From the cell containing the given text, extract its center point as (x, y) coordinate. 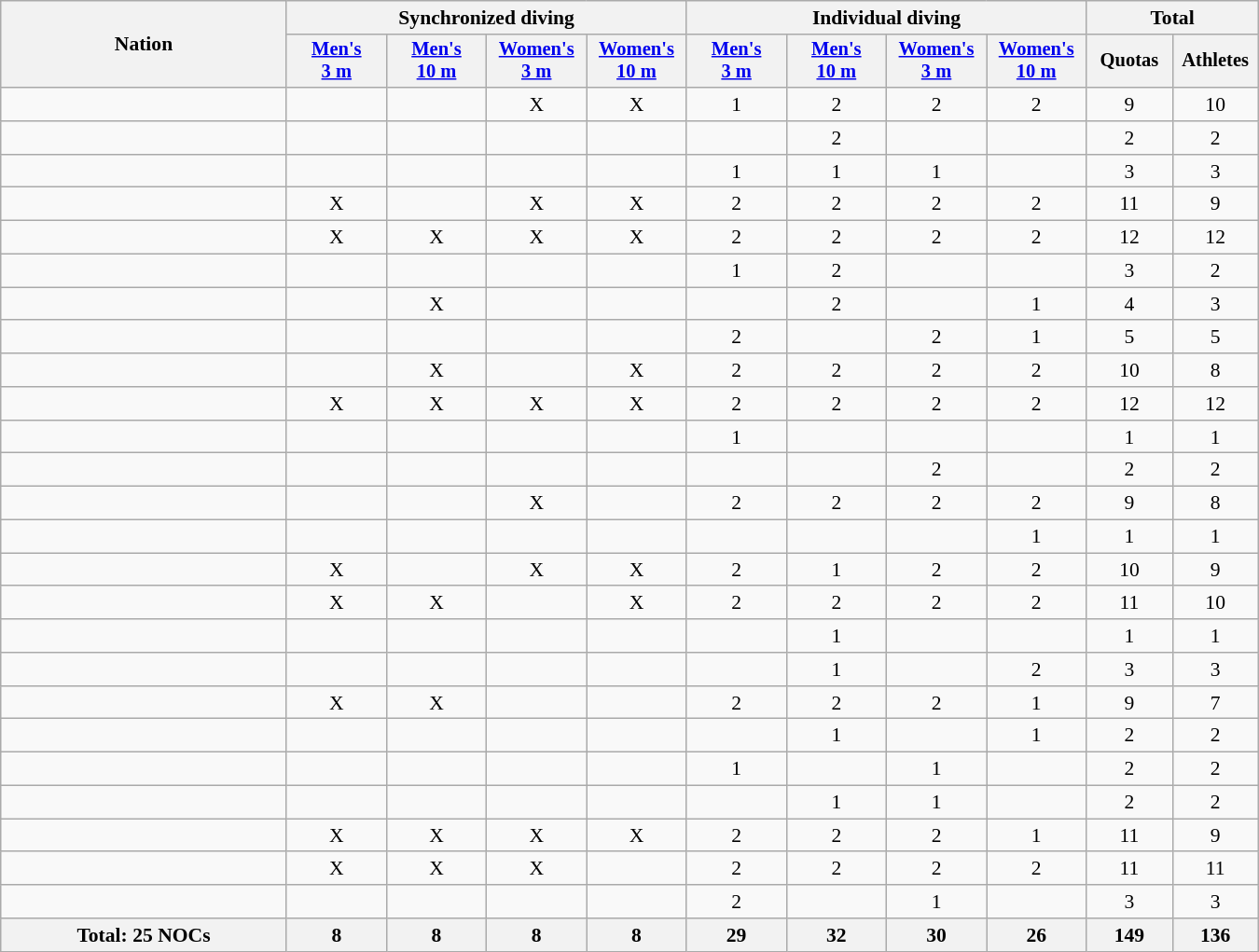
Synchronized diving (487, 18)
Total: 25 NOCs (144, 935)
7 (1215, 703)
Nation (144, 45)
Athletes (1215, 62)
26 (1037, 935)
4 (1129, 304)
Quotas (1129, 62)
149 (1129, 935)
Individual diving (886, 18)
Total (1172, 18)
32 (836, 935)
29 (737, 935)
136 (1215, 935)
30 (936, 935)
